Return (X, Y) of the center of cell containing provided text 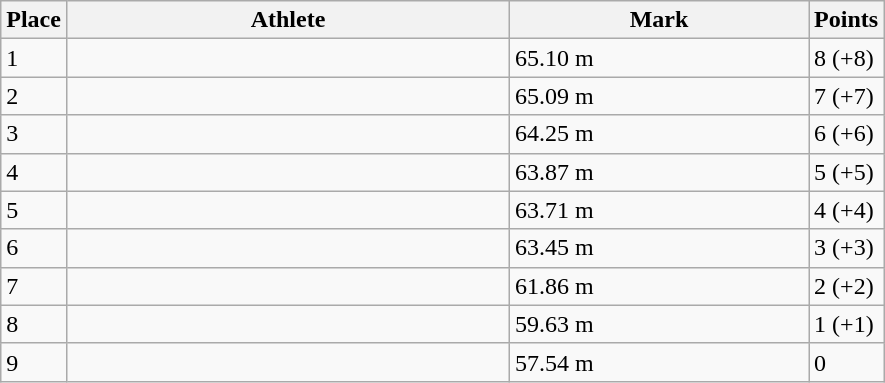
Points (846, 20)
65.10 m (660, 58)
5 (34, 210)
7 (+7) (846, 96)
Place (34, 20)
2 (+2) (846, 286)
63.45 m (660, 248)
5 (+5) (846, 172)
6 (+6) (846, 134)
1 (+1) (846, 324)
64.25 m (660, 134)
Athlete (288, 20)
59.63 m (660, 324)
1 (34, 58)
8 (+8) (846, 58)
57.54 m (660, 362)
65.09 m (660, 96)
3 (34, 134)
61.86 m (660, 286)
63.71 m (660, 210)
3 (+3) (846, 248)
7 (34, 286)
6 (34, 248)
8 (34, 324)
0 (846, 362)
2 (34, 96)
4 (+4) (846, 210)
4 (34, 172)
63.87 m (660, 172)
Mark (660, 20)
9 (34, 362)
